Extract the (X, Y) coordinate from the center of the cell holding the provided text.  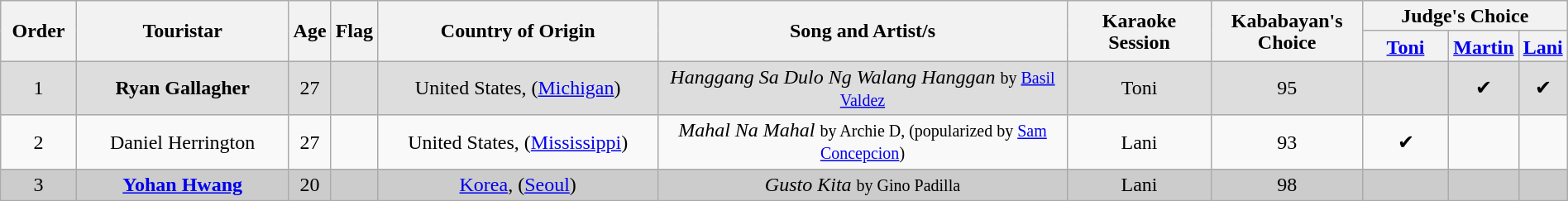
1 (39, 88)
Touristar (182, 31)
Daniel Herrington (182, 142)
Martin (1484, 46)
95 (1287, 88)
Kababayan's Choice (1287, 31)
Korea, (Seoul) (518, 184)
Song and Artist/s (863, 31)
3 (39, 184)
2 (39, 142)
98 (1287, 184)
20 (309, 184)
93 (1287, 142)
Country of Origin (518, 31)
United States, (Mississippi) (518, 142)
Flag (354, 31)
Judge's Choice (1465, 17)
United States, (Michigan) (518, 88)
Gusto Kita by Gino Padilla (863, 184)
Order (39, 31)
Age (309, 31)
Yohan Hwang (182, 184)
Hanggang Sa Dulo Ng Walang Hanggan by Basil Valdez (863, 88)
Karaoke Session (1140, 31)
Ryan Gallagher (182, 88)
Mahal Na Mahal by Archie D, (popularized by Sam Concepcion) (863, 142)
